Capture the cell that displays the provided text and extract its [X, Y] central coordinate. 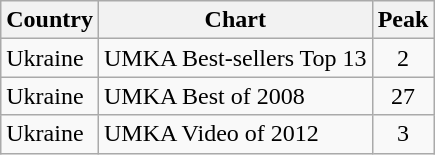
UMKA Best-sellers Top 13 [235, 58]
27 [403, 96]
Peak [403, 20]
UMKA Video of 2012 [235, 134]
3 [403, 134]
UMKA Best of 2008 [235, 96]
Country [50, 20]
Chart [235, 20]
2 [403, 58]
